Find where the given text appears and provide that cell's center as [x, y] coordinate. 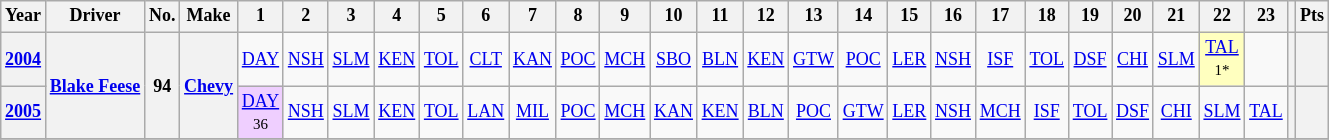
Blake Feese [94, 86]
17 [1000, 16]
2005 [24, 113]
19 [1090, 16]
Chevy [209, 86]
20 [1133, 16]
14 [863, 16]
LAN [486, 113]
Driver [94, 16]
TAL [1266, 113]
DAY36 [260, 113]
Year [24, 16]
10 [674, 16]
18 [1046, 16]
5 [442, 16]
DAY [260, 59]
12 [766, 16]
7 [533, 16]
1 [260, 16]
94 [162, 86]
16 [954, 16]
2004 [24, 59]
15 [910, 16]
Make [209, 16]
11 [720, 16]
Pts [1312, 16]
23 [1266, 16]
TAL1* [1222, 59]
21 [1176, 16]
6 [486, 16]
MIL [533, 113]
No. [162, 16]
13 [814, 16]
3 [351, 16]
9 [625, 16]
4 [397, 16]
22 [1222, 16]
8 [578, 16]
SBO [674, 59]
CLT [486, 59]
2 [306, 16]
